Extract the (X, Y) coordinate from the center of the cell holding the provided text.  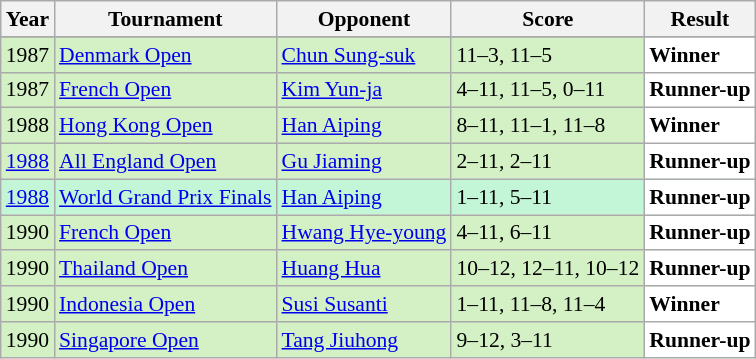
All England Open (165, 162)
Result (700, 19)
Thailand Open (165, 269)
World Grand Prix Finals (165, 197)
Indonesia Open (165, 304)
Opponent (364, 19)
Gu Jiaming (364, 162)
11–3, 11–5 (548, 55)
Singapore Open (165, 340)
Tang Jiuhong (364, 340)
Score (548, 19)
4–11, 6–11 (548, 233)
Susi Susanti (364, 304)
1–11, 5–11 (548, 197)
Kim Yun-ja (364, 90)
1–11, 11–8, 11–4 (548, 304)
8–11, 11–1, 11–8 (548, 126)
10–12, 12–11, 10–12 (548, 269)
4–11, 11–5, 0–11 (548, 90)
9–12, 3–11 (548, 340)
Denmark Open (165, 55)
Hong Kong Open (165, 126)
2–11, 2–11 (548, 162)
Chun Sung-suk (364, 55)
Tournament (165, 19)
Hwang Hye-young (364, 233)
Year (28, 19)
Huang Hua (364, 269)
